Locate the cell with the specified text and output its (x, y) center coordinate. 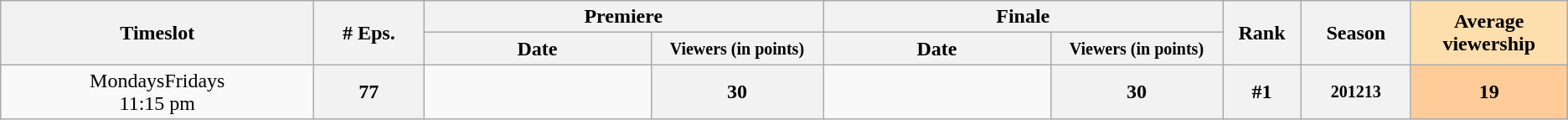
Finale (1024, 17)
201213 (1355, 92)
Season (1355, 33)
Average viewership (1489, 33)
#1 (1262, 92)
Timeslot (157, 33)
Rank (1262, 33)
77 (369, 92)
19 (1489, 92)
MondaysFridays 11:15 pm (157, 92)
Premiere (623, 17)
# Eps. (369, 33)
